Output the [X, Y] coordinate of the center of the cell containing the given text.  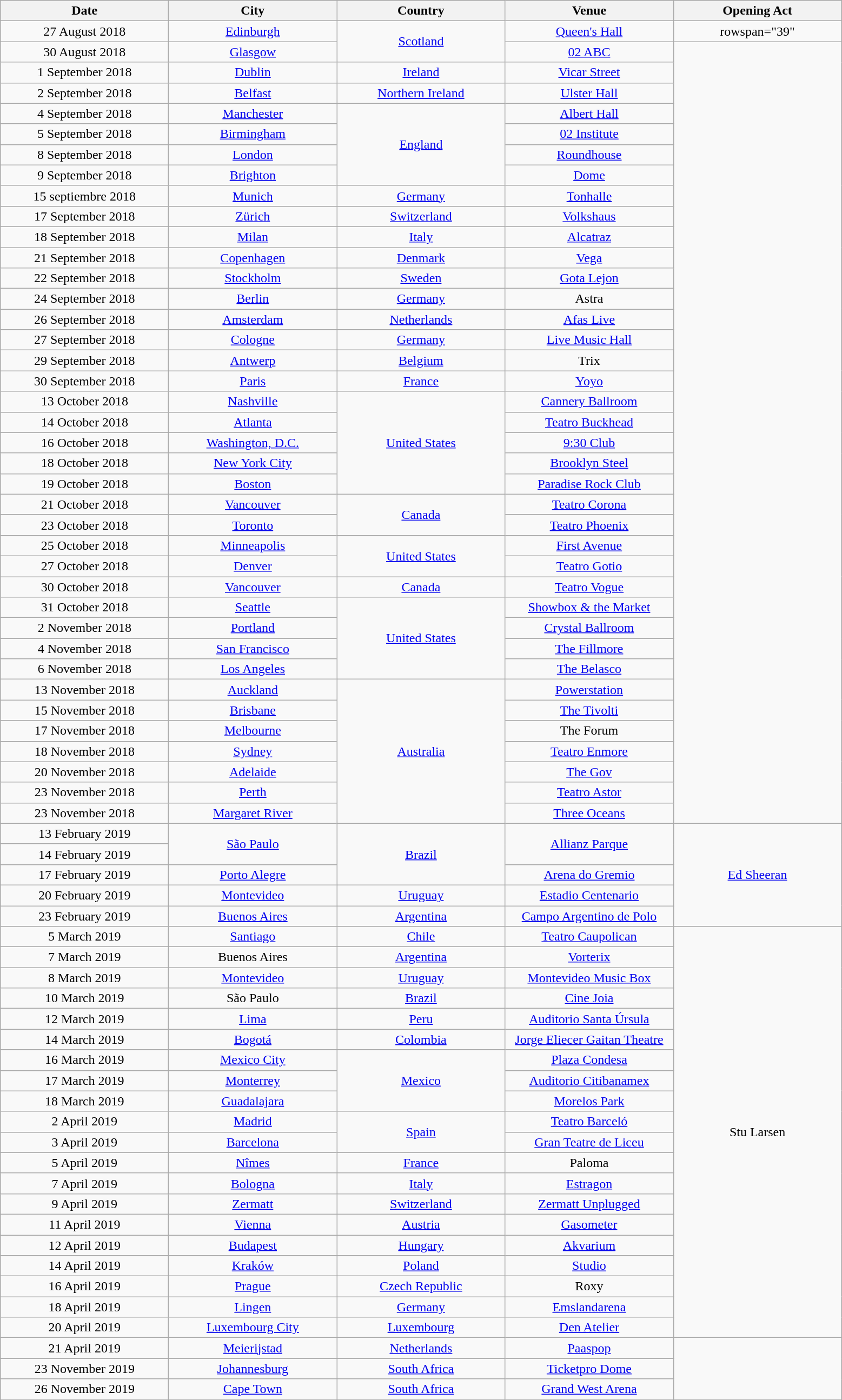
Belgium [421, 361]
Chile [421, 937]
Munich [253, 196]
Campo Argentino de Polo [589, 916]
Margaret River [253, 813]
4 November 2018 [84, 649]
30 August 2018 [84, 52]
Guadalajara [253, 1101]
Nashville [253, 402]
Hungary [421, 1245]
7 April 2019 [84, 1183]
Emslandarena [589, 1307]
Brisbane [253, 710]
Albert Hall [589, 114]
Paaspop [589, 1348]
Stu Larsen [757, 1132]
Dublin [253, 72]
Czech Republic [421, 1286]
Estadio Centenario [589, 895]
Paloma [589, 1163]
Mexico City [253, 1060]
Porto Alegre [253, 875]
Auditorio Citibanamex [589, 1081]
Auditorio Santa Úrsula [589, 1019]
Powerstation [589, 690]
Minneapolis [253, 545]
29 September 2018 [84, 361]
Teatro Astor [589, 792]
Sydney [253, 751]
Gasometer [589, 1224]
13 February 2019 [84, 834]
Plaza Condesa [589, 1060]
Teatro Gotio [589, 566]
1 September 2018 [84, 72]
30 September 2018 [84, 381]
Vega [589, 258]
18 November 2018 [84, 751]
Belfast [253, 93]
Live Music Hall [589, 340]
Seattle [253, 608]
3 April 2019 [84, 1142]
4 September 2018 [84, 114]
5 March 2019 [84, 937]
Milan [253, 237]
Barcelona [253, 1142]
21 October 2018 [84, 504]
The Belasco [589, 669]
Ulster Hall [589, 93]
Nîmes [253, 1163]
11 April 2019 [84, 1224]
Perth [253, 792]
Auckland [253, 690]
16 April 2019 [84, 1286]
2 September 2018 [84, 93]
Scotland [421, 42]
23 November 2019 [84, 1369]
Teatro Enmore [589, 751]
02 ABC [589, 52]
Montevideo Music Box [589, 978]
10 March 2019 [84, 998]
Zürich [253, 216]
Austria [421, 1224]
Venue [589, 11]
City [253, 11]
Luxembourg City [253, 1328]
Budapest [253, 1245]
Zermatt [253, 1204]
New York City [253, 463]
9 September 2018 [84, 175]
5 April 2019 [84, 1163]
Prague [253, 1286]
16 October 2018 [84, 443]
14 March 2019 [84, 1039]
17 September 2018 [84, 216]
England [421, 144]
24 September 2018 [84, 299]
Lingen [253, 1307]
Volkshaus [589, 216]
Trix [589, 361]
Adelaide [253, 772]
Boston [253, 484]
Ireland [421, 72]
16 March 2019 [84, 1060]
Atlanta [253, 422]
The Gov [589, 772]
Johannesburg [253, 1369]
Washington, D.C. [253, 443]
8 March 2019 [84, 978]
Vorterix [589, 957]
First Avenue [589, 545]
Paris [253, 381]
The Tivolti [589, 710]
London [253, 155]
Astra [589, 299]
2 November 2018 [84, 628]
9 April 2019 [84, 1204]
02 Institute [589, 134]
Teatro Caupolican [589, 937]
Ed Sheeran [757, 875]
Three Oceans [589, 813]
Luxembourg [421, 1328]
Teatro Barceló [589, 1122]
Australia [421, 751]
Glasgow [253, 52]
12 April 2019 [84, 1245]
Yoyo [589, 381]
23 February 2019 [84, 916]
Copenhagen [253, 258]
9:30 Club [589, 443]
Tonhalle [589, 196]
Jorge Eliecer Gaitan Theatre [589, 1039]
18 March 2019 [84, 1101]
22 September 2018 [84, 278]
Teatro Vogue [589, 586]
15 septiembre 2018 [84, 196]
Dome [589, 175]
Queen's Hall [589, 31]
Meierijstad [253, 1348]
Teatro Buckhead [589, 422]
19 October 2018 [84, 484]
Stockholm [253, 278]
14 February 2019 [84, 854]
Akvarium [589, 1245]
30 October 2018 [84, 586]
Antwerp [253, 361]
Denver [253, 566]
5 September 2018 [84, 134]
Morelos Park [589, 1101]
Brighton [253, 175]
20 April 2019 [84, 1328]
Alcatraz [589, 237]
Cannery Ballroom [589, 402]
Madrid [253, 1122]
7 March 2019 [84, 957]
Gran Teatre de Liceu [589, 1142]
Poland [421, 1266]
17 November 2018 [84, 731]
Berlin [253, 299]
20 February 2019 [84, 895]
21 September 2018 [84, 258]
Estragon [589, 1183]
Lima [253, 1019]
Birmingham [253, 134]
Crystal Ballroom [589, 628]
Ticketpro Dome [589, 1369]
14 April 2019 [84, 1266]
Studio [589, 1266]
Los Angeles [253, 669]
27 August 2018 [84, 31]
Amsterdam [253, 319]
Spain [421, 1132]
Peru [421, 1019]
Mexico [421, 1081]
Vicar Street [589, 72]
21 April 2019 [84, 1348]
Cape Town [253, 1389]
Denmark [421, 258]
26 September 2018 [84, 319]
Allianz Parque [589, 844]
Den Atelier [589, 1328]
Zermatt Unplugged [589, 1204]
25 October 2018 [84, 545]
13 October 2018 [84, 402]
20 November 2018 [84, 772]
26 November 2019 [84, 1389]
23 October 2018 [84, 525]
Kraków [253, 1266]
6 November 2018 [84, 669]
Bologna [253, 1183]
Grand West Arena [589, 1389]
27 September 2018 [84, 340]
rowspan="39" [757, 31]
14 October 2018 [84, 422]
Roundhouse [589, 155]
Opening Act [757, 11]
18 April 2019 [84, 1307]
San Francisco [253, 649]
12 March 2019 [84, 1019]
Sweden [421, 278]
Monterrey [253, 1081]
Melbourne [253, 731]
Cologne [253, 340]
Teatro Phoenix [589, 525]
Vienna [253, 1224]
The Forum [589, 731]
Afas Live [589, 319]
Colombia [421, 1039]
8 September 2018 [84, 155]
18 September 2018 [84, 237]
Edinburgh [253, 31]
Cine Joia [589, 998]
Manchester [253, 114]
18 October 2018 [84, 463]
Bogotá [253, 1039]
Date [84, 11]
The Fillmore [589, 649]
Roxy [589, 1286]
27 October 2018 [84, 566]
Paradise Rock Club [589, 484]
Toronto [253, 525]
Northern Ireland [421, 93]
31 October 2018 [84, 608]
17 March 2019 [84, 1081]
Gota Lejon [589, 278]
17 February 2019 [84, 875]
13 November 2018 [84, 690]
2 April 2019 [84, 1122]
Brooklyn Steel [589, 463]
Showbox & the Market [589, 608]
Arena do Gremio [589, 875]
15 November 2018 [84, 710]
Country [421, 11]
Santiago [253, 937]
Portland [253, 628]
Teatro Corona [589, 504]
